Search for the cell housing the specified text and yield its [X, Y] center coordinate. 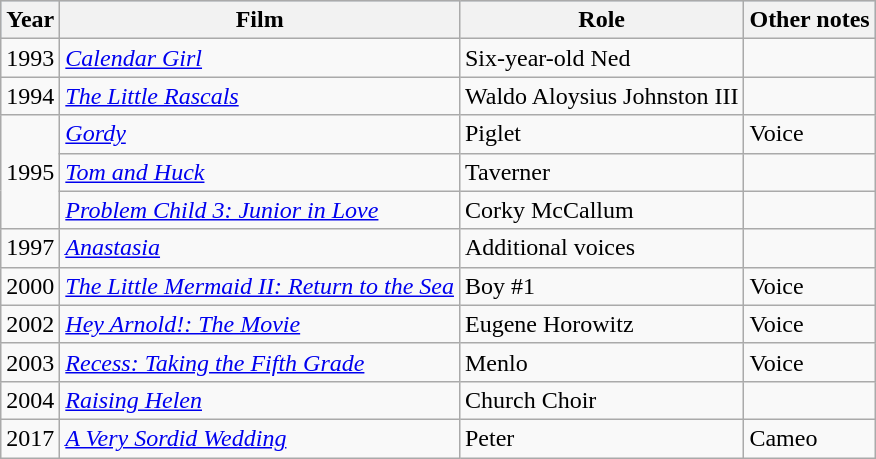
Year [30, 20]
Six-year-old Ned [601, 58]
Corky McCallum [601, 210]
Raising Helen [260, 400]
2002 [30, 324]
1997 [30, 248]
2017 [30, 438]
Other notes [810, 20]
Piglet [601, 134]
2004 [30, 400]
Gordy [260, 134]
1993 [30, 58]
Boy #1 [601, 286]
Additional voices [601, 248]
Film [260, 20]
Peter [601, 438]
Hey Arnold!: The Movie [260, 324]
Role [601, 20]
Tom and Huck [260, 172]
Recess: Taking the Fifth Grade [260, 362]
Eugene Horowitz [601, 324]
Problem Child 3: Junior in Love [260, 210]
Anastasia [260, 248]
The Little Mermaid II: Return to the Sea [260, 286]
Waldo Aloysius Johnston III [601, 96]
A Very Sordid Wedding [260, 438]
1994 [30, 96]
Menlo [601, 362]
2003 [30, 362]
Cameo [810, 438]
Calendar Girl [260, 58]
The Little Rascals [260, 96]
2000 [30, 286]
Church Choir [601, 400]
Taverner [601, 172]
1995 [30, 172]
